Return [x, y] of the center of cell containing provided text 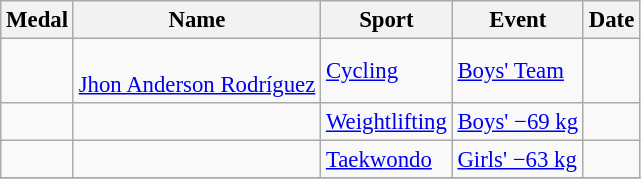
Taekwondo [387, 160]
Name [196, 20]
Girls' −63 kg [518, 160]
Weightlifting [387, 122]
Event [518, 20]
Sport [387, 20]
Medal [38, 20]
Cycling [387, 72]
Boys' −69 kg [518, 122]
Date [611, 20]
Jhon Anderson Rodríguez [196, 72]
Boys' Team [518, 72]
